Pinpoint the cell where the given text exists, returning its [x, y] midpoint coordinate. 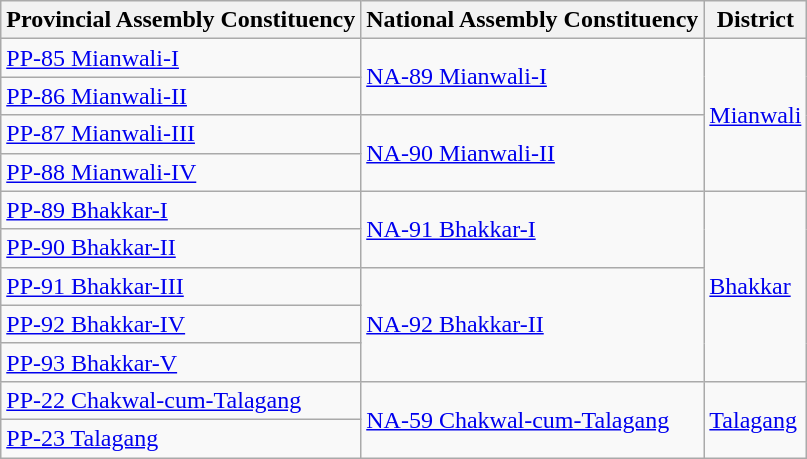
District [756, 20]
NA-92 Bhakkar-II [532, 324]
PP-90 Bhakkar-II [181, 248]
NA-91 Bhakkar-I [532, 229]
National Assembly Constituency [532, 20]
PP-91 Bhakkar-III [181, 286]
Mianwali [756, 115]
PP-87 Mianwali-III [181, 134]
PP-85 Mianwali-I [181, 58]
PP-22 Chakwal-cum-Talagang [181, 400]
PP-89 Bhakkar-I [181, 210]
Provincial Assembly Constituency [181, 20]
NA-90 Mianwali-II [532, 153]
PP-23 Talagang [181, 438]
NA-59 Chakwal-cum-Talagang [532, 419]
PP-86 Mianwali-II [181, 96]
Talagang [756, 419]
PP-93 Bhakkar-V [181, 362]
NA-89 Mianwali-I [532, 77]
PP-88 Mianwali-IV [181, 172]
Bhakkar [756, 286]
PP-92 Bhakkar-IV [181, 324]
